Locate the cell with the specified text and output its [x, y] center coordinate. 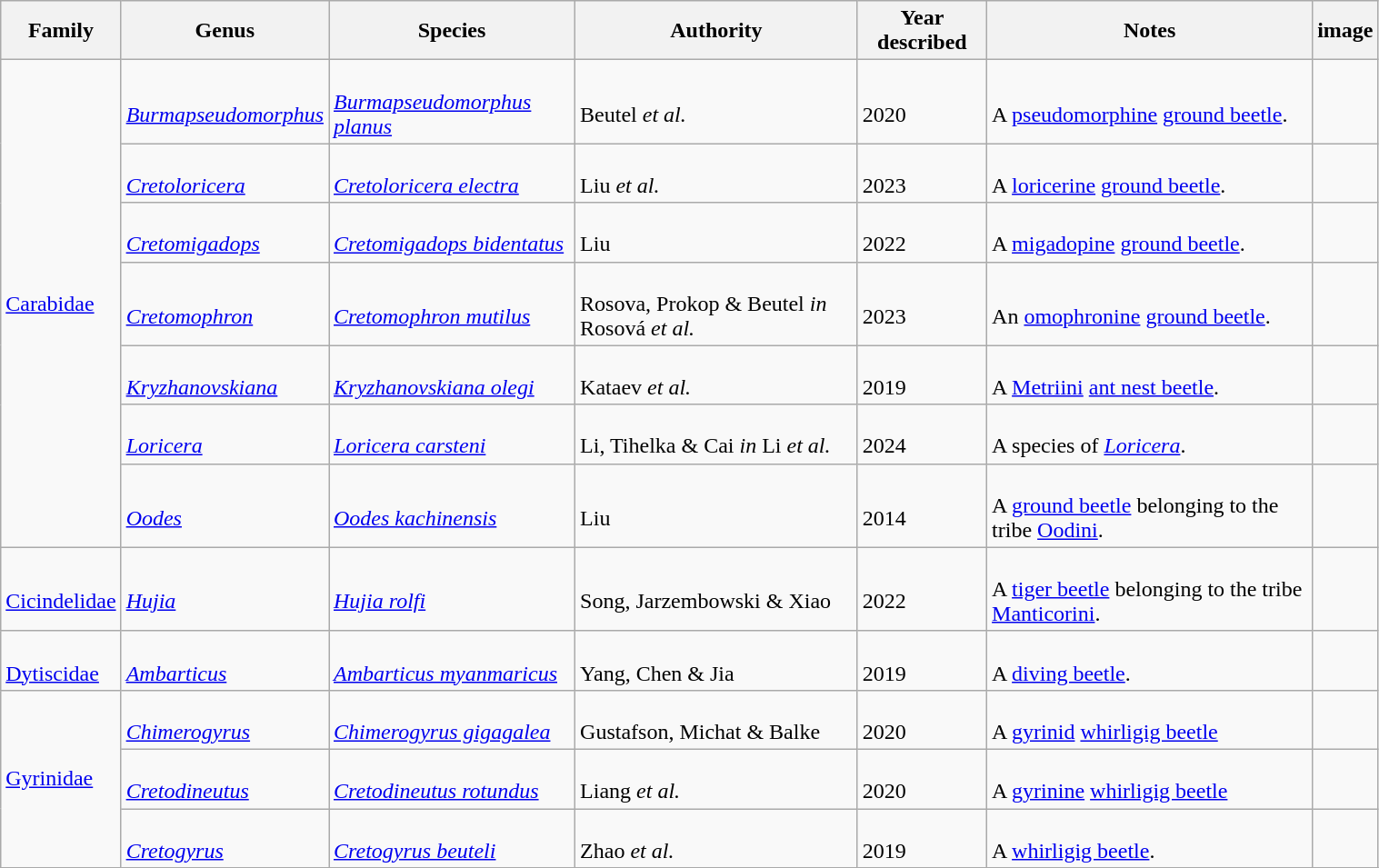
A species of Loricera. [1150, 434]
Loricera carsteni [453, 434]
Chimerogyrus gigagalea [453, 720]
Burmapseudomorphus [225, 102]
Cicindelidae [61, 589]
Burmapseudomorphus planus [453, 102]
Carabidae [61, 304]
A whirligig beetle. [1150, 838]
A gyrinine whirligig beetle [1150, 778]
Cretogyrus beuteli [453, 838]
Notes [1150, 31]
A gyrinid whirligig beetle [1150, 720]
Oodes kachinensis [453, 505]
A Metriini ant nest beetle. [1150, 374]
Loricera [225, 434]
Kataev et al. [716, 374]
Song, Jarzembowski & Xiao [716, 589]
An omophronine ground beetle. [1150, 304]
Cretogyrus [225, 838]
Cretomophron mutilus [453, 304]
Zhao et al. [716, 838]
Year described [922, 31]
A pseudomorphine ground beetle. [1150, 102]
Cretoloricera electra [453, 173]
Gyrinidae [61, 778]
Kryzhanovskiana olegi [453, 374]
A migadopine ground beetle. [1150, 233]
Rosova, Prokop & Beutel in Rosová et al. [716, 304]
Species [453, 31]
Kryzhanovskiana [225, 374]
Cretomigadops bidentatus [453, 233]
Li, Tihelka & Cai in Li et al. [716, 434]
Cretoloricera [225, 173]
A diving beetle. [1150, 660]
Liang et al. [716, 778]
Cretomophron [225, 304]
Chimerogyrus [225, 720]
Family [61, 31]
A loricerine ground beetle. [1150, 173]
image [1345, 31]
Hujia [225, 589]
Gustafson, Michat & Balke [716, 720]
Ambarticus [225, 660]
Liu et al. [716, 173]
Ambarticus myanmaricus [453, 660]
Cretodineutus rotundus [453, 778]
Authority [716, 31]
Dytiscidae [61, 660]
Oodes [225, 505]
Beutel et al. [716, 102]
Cretomigadops [225, 233]
2024 [922, 434]
Yang, Chen & Jia [716, 660]
Genus [225, 31]
Hujia rolfi [453, 589]
2014 [922, 505]
A ground beetle belonging to the tribe Oodini. [1150, 505]
Cretodineutus [225, 778]
A tiger beetle belonging to the tribe Manticorini. [1150, 589]
